Search for the cell housing the specified text and yield its [X, Y] center coordinate. 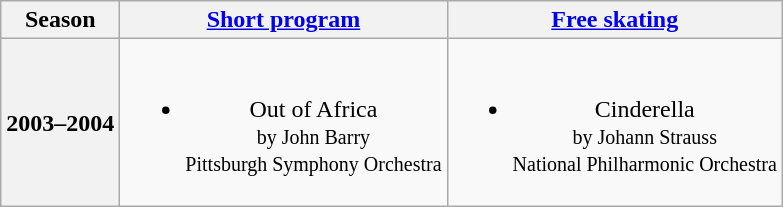
Short program [284, 20]
2003–2004 [60, 122]
Out of Africa by John Barry Pittsburgh Symphony Orchestra [284, 122]
Cinderella by Johann Strauss National Philharmonic Orchestra [614, 122]
Season [60, 20]
Free skating [614, 20]
